Output the (X, Y) coordinate of the center of the cell containing the given text.  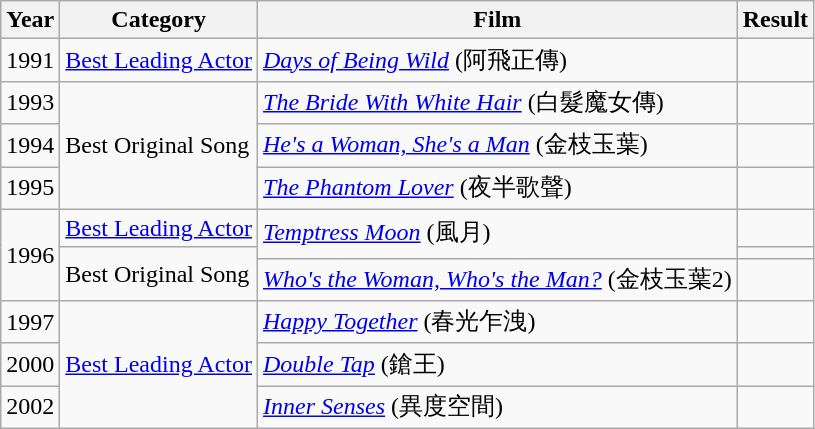
1991 (30, 60)
1994 (30, 146)
Who's the Woman, Who's the Man? (金枝玉葉2) (498, 280)
He's a Woman, She's a Man (金枝玉葉) (498, 146)
1993 (30, 102)
Days of Being Wild (阿飛正傳) (498, 60)
Temptress Moon (風月) (498, 234)
Film (498, 20)
1996 (30, 255)
2000 (30, 364)
Inner Senses (異度空間) (498, 408)
The Phantom Lover (夜半歌聲) (498, 188)
Category (159, 20)
Result (775, 20)
The Bride With White Hair (白髮魔女傳) (498, 102)
1997 (30, 322)
Happy Together (春光乍洩) (498, 322)
Double Tap (鎗王) (498, 364)
Year (30, 20)
1995 (30, 188)
2002 (30, 408)
